From the cell containing the given text, extract its center point as [X, Y] coordinate. 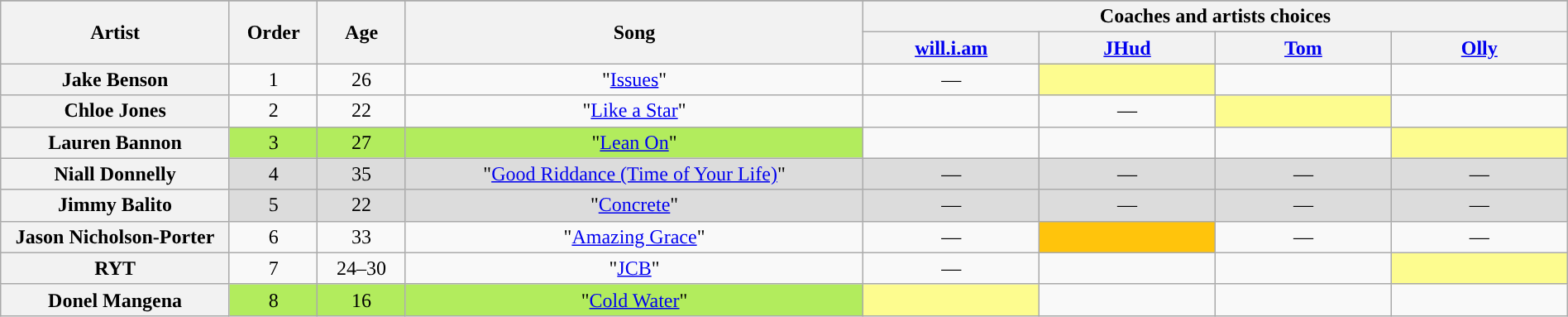
33 [361, 237]
"Concrete" [633, 205]
Coaches and artists choices [1216, 17]
"Amazing Grace" [633, 237]
Order [273, 32]
7 [273, 268]
JHud [1128, 48]
27 [361, 142]
5 [273, 205]
"Good Riddance (Time of Your Life)" [633, 174]
"JCB" [633, 268]
35 [361, 174]
Donel Mangena [116, 300]
Tom [1303, 48]
Jimmy Balito [116, 205]
4 [273, 174]
will.i.am [951, 48]
24–30 [361, 268]
"Cold Water" [633, 300]
Lauren Bannon [116, 142]
Age [361, 32]
Jake Benson [116, 79]
Olly [1479, 48]
1 [273, 79]
16 [361, 300]
"Issues" [633, 79]
RYT [116, 268]
Jason Nicholson-Porter [116, 237]
Chloe Jones [116, 111]
8 [273, 300]
"Lean On" [633, 142]
3 [273, 142]
6 [273, 237]
Artist [116, 32]
Song [633, 32]
"Like a Star" [633, 111]
2 [273, 111]
26 [361, 79]
Niall Donnelly [116, 174]
